Scan for the cell matching the given text and deliver its (x, y) coordinate at center. 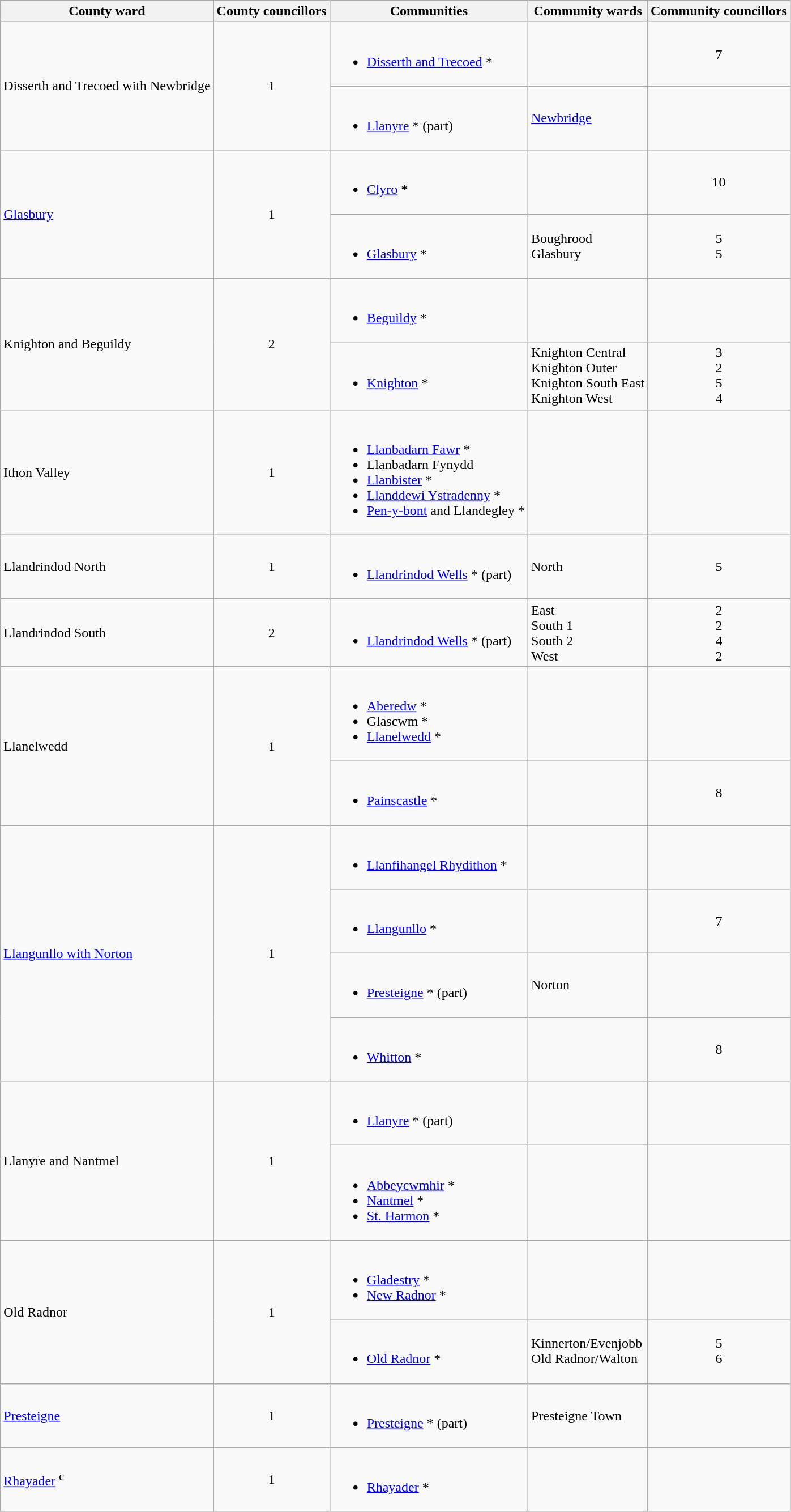
Communities (429, 11)
Community wards (588, 11)
Norton (588, 986)
Ithon Valley (107, 472)
Disserth and Trecoed with Newbridge (107, 86)
Llanbadarn Fawr *Llanbadarn FynyddLlanbister *Llanddewi Ystradenny *Pen-y-bont and Llandegley * (429, 472)
Llanfihangel Rhydithon * (429, 857)
Presteigne Town (588, 1415)
North (588, 567)
Aberedw *Glascwm *Llanelwedd * (429, 714)
Rhayader c (107, 1480)
Abbeycwmhir *Nantmel *St. Harmon * (429, 1193)
Clyro * (429, 182)
Knighton and Beguildy (107, 344)
5 6 (719, 1352)
Boughrood Glasbury (588, 246)
Newbridge (588, 118)
County ward (107, 11)
Beguildy * (429, 310)
Presteigne (107, 1415)
Glasbury (107, 214)
Llangunllo * (429, 921)
3254 (719, 376)
10 (719, 182)
Llandrindod South (107, 632)
5 5 (719, 246)
County councillors (272, 11)
Llangunllo with Norton (107, 953)
Whitton * (429, 1049)
Glasbury * (429, 246)
Old Radnor (107, 1312)
2 2 4 2 (719, 632)
East South 1 South 2 West (588, 632)
Old Radnor * (429, 1352)
Painscastle * (429, 793)
Llanyre and Nantmel (107, 1161)
Knighton * (429, 376)
Kinnerton/EvenjobbOld Radnor/Walton (588, 1352)
Llanelwedd (107, 746)
Gladestry *New Radnor * (429, 1280)
5 (719, 567)
Community councillors (719, 11)
Knighton Central Knighton OuterKnighton South EastKnighton West (588, 376)
Disserth and Trecoed * (429, 54)
Rhayader * (429, 1480)
Llandrindod North (107, 567)
